Return the [x, y] coordinate for the center point of the cell that contains the specified text.  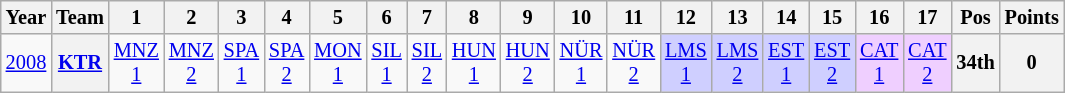
SIL2 [427, 63]
Team [80, 17]
7 [427, 17]
4 [286, 17]
Year [26, 17]
8 [474, 17]
11 [634, 17]
CAT2 [927, 63]
2 [192, 17]
HUN1 [474, 63]
0 [1032, 63]
6 [386, 17]
HUN2 [528, 63]
EST2 [832, 63]
16 [879, 17]
LMS2 [738, 63]
13 [738, 17]
LMS1 [686, 63]
SIL1 [386, 63]
EST1 [786, 63]
SPA1 [242, 63]
14 [786, 17]
34th [975, 63]
3 [242, 17]
10 [582, 17]
MON1 [338, 63]
9 [528, 17]
12 [686, 17]
NÜR2 [634, 63]
MNZ2 [192, 63]
Pos [975, 17]
MNZ1 [136, 63]
NÜR1 [582, 63]
CAT1 [879, 63]
15 [832, 17]
17 [927, 17]
5 [338, 17]
1 [136, 17]
2008 [26, 63]
KTR [80, 63]
Points [1032, 17]
SPA2 [286, 63]
